Return the [x, y] coordinate for the center point of the cell that contains the specified text.  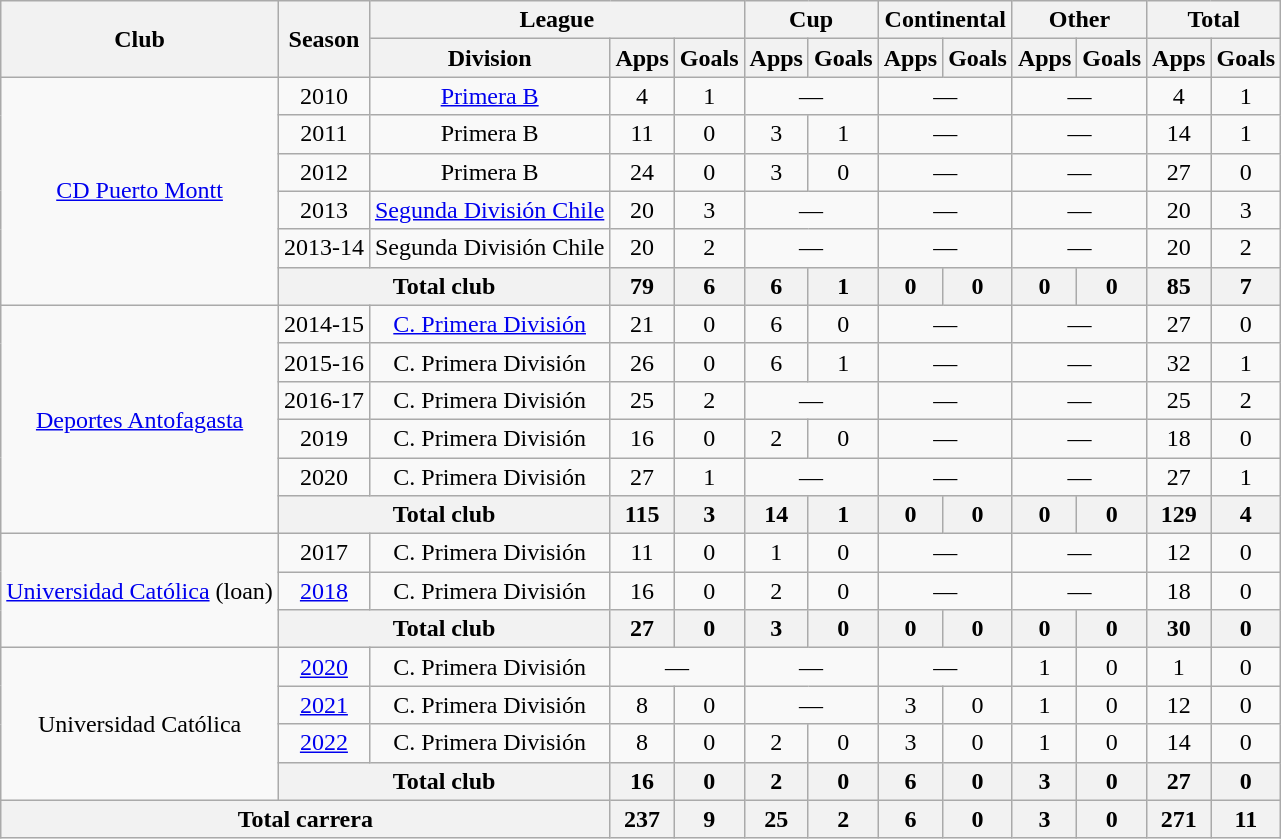
30 [1179, 629]
2019 [324, 438]
2016-17 [324, 400]
Cup [811, 20]
2018 [324, 591]
32 [1179, 362]
Universidad Católica (loan) [140, 591]
League [556, 20]
85 [1179, 286]
237 [642, 819]
79 [642, 286]
9 [709, 819]
Continental [945, 20]
Other [1079, 20]
24 [642, 172]
2010 [324, 96]
Division [489, 58]
Club [140, 39]
2011 [324, 134]
26 [642, 362]
2014-15 [324, 324]
Total [1214, 20]
2012 [324, 172]
115 [642, 515]
2017 [324, 553]
Deportes Antofagasta [140, 419]
Total carrera [306, 819]
129 [1179, 515]
7 [1246, 286]
2022 [324, 743]
Season [324, 39]
2021 [324, 705]
2013-14 [324, 248]
271 [1179, 819]
CD Puerto Montt [140, 191]
21 [642, 324]
Universidad Católica [140, 724]
2015-16 [324, 362]
2013 [324, 210]
